Detect which cell encompasses the target text, then output its [X, Y] center coordinate. 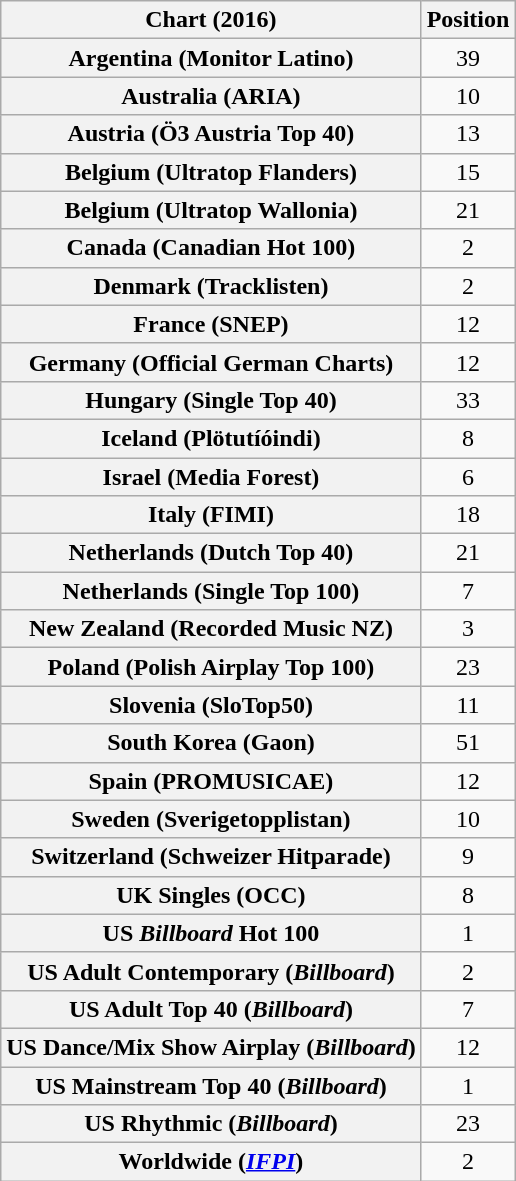
33 [468, 400]
15 [468, 172]
Israel (Media Forest) [211, 477]
Iceland (Plötutíóindi) [211, 438]
Hungary (Single Top 40) [211, 400]
Chart (2016) [211, 20]
US Billboard Hot 100 [211, 933]
51 [468, 743]
Belgium (Ultratop Flanders) [211, 172]
Australia (ARIA) [211, 96]
US Adult Top 40 (Billboard) [211, 1009]
Italy (FIMI) [211, 515]
Spain (PROMUSICAE) [211, 781]
Switzerland (Schweizer Hitparade) [211, 857]
39 [468, 58]
Sweden (Sverigetopplistan) [211, 819]
6 [468, 477]
3 [468, 629]
Slovenia (SloTop50) [211, 705]
Position [468, 20]
Netherlands (Dutch Top 40) [211, 553]
18 [468, 515]
Canada (Canadian Hot 100) [211, 248]
New Zealand (Recorded Music NZ) [211, 629]
11 [468, 705]
US Mainstream Top 40 (Billboard) [211, 1085]
US Rhythmic (Billboard) [211, 1124]
Austria (Ö3 Austria Top 40) [211, 134]
Denmark (Tracklisten) [211, 286]
Worldwide (IFPI) [211, 1162]
South Korea (Gaon) [211, 743]
Netherlands (Single Top 100) [211, 591]
9 [468, 857]
13 [468, 134]
Germany (Official German Charts) [211, 362]
US Adult Contemporary (Billboard) [211, 971]
Belgium (Ultratop Wallonia) [211, 210]
UK Singles (OCC) [211, 895]
Poland (Polish Airplay Top 100) [211, 667]
Argentina (Monitor Latino) [211, 58]
US Dance/Mix Show Airplay (Billboard) [211, 1047]
France (SNEP) [211, 324]
